Locate the cell with the specified text and output its [X, Y] center coordinate. 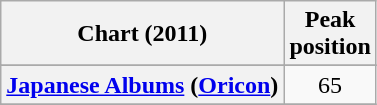
65 [330, 85]
Peakposition [330, 34]
Chart (2011) [142, 34]
Japanese Albums (Oricon) [142, 85]
